Extract the (x, y) coordinate from the center of the cell holding the provided text.  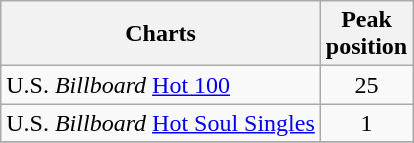
25 (366, 85)
Peakposition (366, 34)
U.S. Billboard Hot 100 (161, 85)
1 (366, 123)
U.S. Billboard Hot Soul Singles (161, 123)
Charts (161, 34)
